For the text-containing cell, return its midpoint in (X, Y) coordinate format. 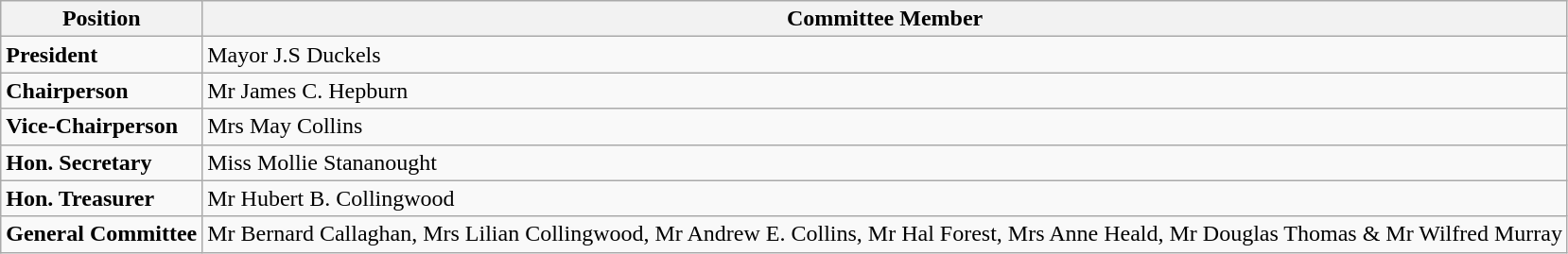
Miss Mollie Stananought (885, 162)
President (102, 55)
Vice-Chairperson (102, 127)
Mr James C. Hepburn (885, 91)
Mrs May Collins (885, 127)
Mayor J.S Duckels (885, 55)
Mr Bernard Callaghan, Mrs Lilian Collingwood, Mr Andrew E. Collins, Mr Hal Forest, Mrs Anne Heald, Mr Douglas Thomas & Mr Wilfred Murray (885, 234)
Chairperson (102, 91)
Hon. Secretary (102, 162)
Hon. Treasurer (102, 198)
Mr Hubert B. Collingwood (885, 198)
General Committee (102, 234)
Position (102, 19)
Committee Member (885, 19)
